For the text-containing cell, return its midpoint in [x, y] coordinate format. 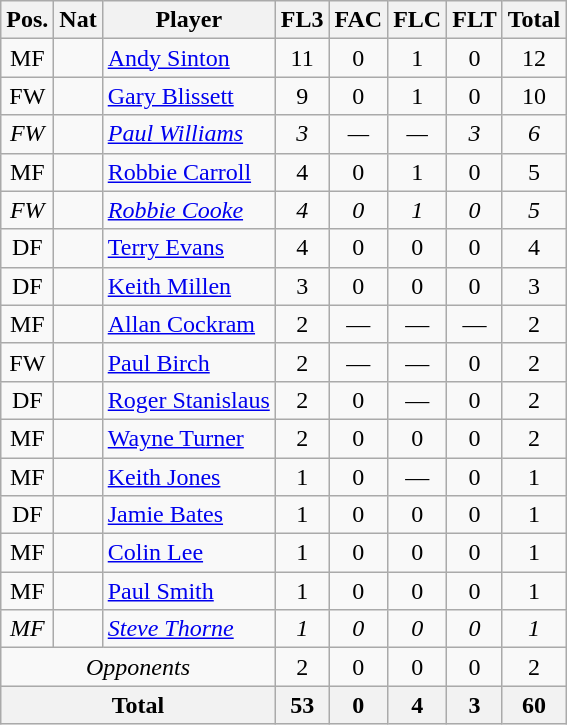
Paul Smith [188, 591]
10 [534, 96]
FLT [475, 20]
Nat [78, 20]
Player [188, 20]
9 [302, 96]
Roger Stanislaus [188, 400]
Allan Cockram [188, 324]
Andy Sinton [188, 58]
6 [534, 134]
Gary Blissett [188, 96]
FAC [358, 20]
Pos. [28, 20]
Paul Birch [188, 362]
Steve Thorne [188, 629]
FLC [418, 20]
60 [534, 705]
Wayne Turner [188, 438]
FL3 [302, 20]
12 [534, 58]
Keith Millen [188, 286]
Opponents [138, 667]
Paul Williams [188, 134]
11 [302, 58]
53 [302, 705]
Keith Jones [188, 477]
Terry Evans [188, 248]
Robbie Cooke [188, 210]
Colin Lee [188, 553]
Robbie Carroll [188, 172]
Jamie Bates [188, 515]
